Return [x, y] of the center of cell containing provided text 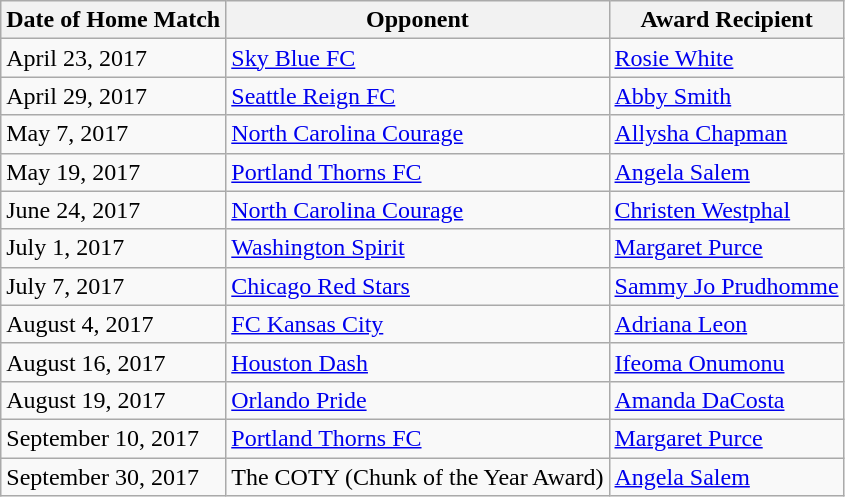
Rosie White [726, 58]
Award Recipient [726, 20]
May 7, 2017 [114, 134]
August 16, 2017 [114, 362]
August 19, 2017 [114, 400]
August 4, 2017 [114, 324]
Abby Smith [726, 96]
Sammy Jo Prudhomme [726, 286]
September 30, 2017 [114, 477]
July 7, 2017 [114, 286]
Opponent [418, 20]
Adriana Leon [726, 324]
April 29, 2017 [114, 96]
Date of Home Match [114, 20]
Sky Blue FC [418, 58]
FC Kansas City [418, 324]
June 24, 2017 [114, 210]
The COTY (Chunk of the Year Award) [418, 477]
Christen Westphal [726, 210]
Washington Spirit [418, 248]
September 10, 2017 [114, 438]
May 19, 2017 [114, 172]
Chicago Red Stars [418, 286]
Amanda DaCosta [726, 400]
Seattle Reign FC [418, 96]
Houston Dash [418, 362]
April 23, 2017 [114, 58]
July 1, 2017 [114, 248]
Orlando Pride [418, 400]
Ifeoma Onumonu [726, 362]
Allysha Chapman [726, 134]
